Determine the [X, Y] coordinate at the center of the cell enclosing the given text.  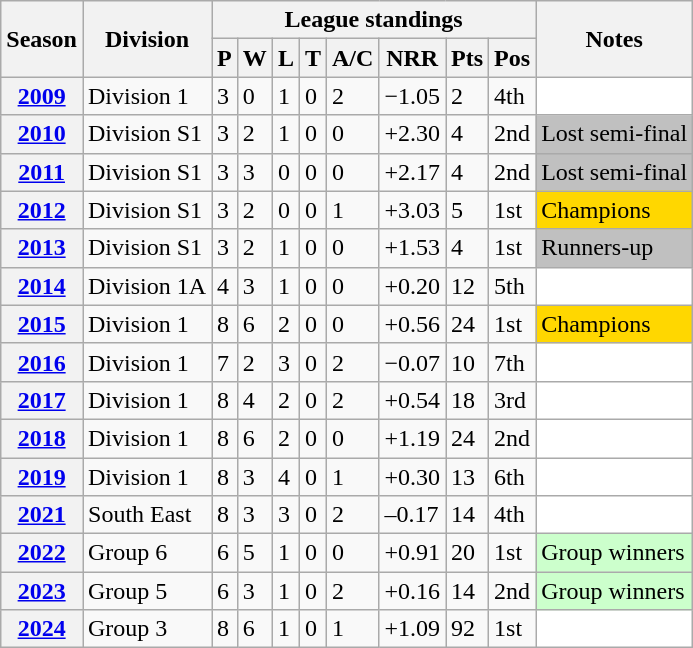
Group 3 [146, 629]
L [286, 58]
Pts [468, 58]
+1.53 [412, 248]
2024 [42, 629]
+2.30 [412, 134]
Season [42, 39]
2015 [42, 324]
+0.91 [412, 553]
2011 [42, 172]
6th [512, 477]
7 [225, 362]
12 [468, 286]
Group 6 [146, 553]
+0.16 [412, 591]
2018 [42, 438]
NRR [412, 58]
20 [468, 553]
2017 [42, 400]
10 [468, 362]
2010 [42, 134]
2014 [42, 286]
Runners-up [614, 248]
W [254, 58]
Group 5 [146, 591]
+0.30 [412, 477]
2023 [42, 591]
+0.54 [412, 400]
+1.09 [412, 629]
P [225, 58]
2009 [42, 96]
–0.17 [412, 515]
+0.20 [412, 286]
+2.17 [412, 172]
2021 [42, 515]
2019 [42, 477]
Notes [614, 39]
Pos [512, 58]
5th [512, 286]
A/C [353, 58]
92 [468, 629]
League standings [374, 20]
South East [146, 515]
+1.19 [412, 438]
2012 [42, 210]
+3.03 [412, 210]
2022 [42, 553]
Division 1A [146, 286]
−0.07 [412, 362]
3rd [512, 400]
T [312, 58]
2013 [42, 248]
−1.05 [412, 96]
2016 [42, 362]
+0.56 [412, 324]
Division [146, 39]
13 [468, 477]
7th [512, 362]
18 [468, 400]
